Detect which cell encompasses the target text, then output its [X, Y] center coordinate. 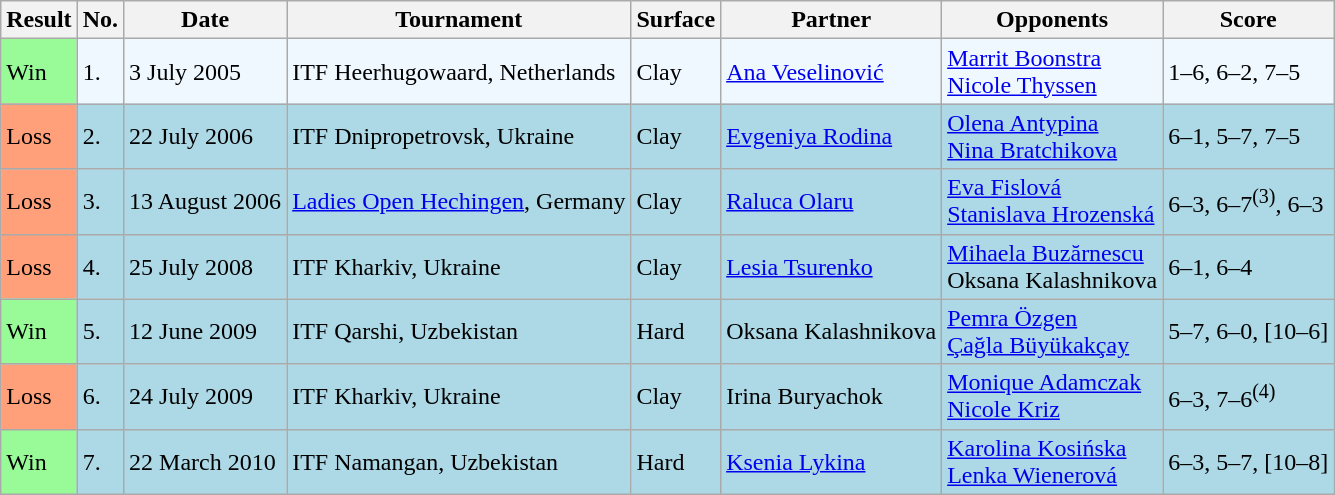
ITF Dnipropetrovsk, Ukraine [459, 136]
5. [100, 332]
1. [100, 72]
6–3, 5–7, [10–8] [1248, 462]
Ana Veselinović [832, 72]
24 July 2009 [206, 396]
Partner [832, 20]
Score [1248, 20]
ITF Namangan, Uzbekistan [459, 462]
Tournament [459, 20]
1–6, 6–2, 7–5 [1248, 72]
22 July 2006 [206, 136]
Karolina Kosińska Lenka Wienerová [1052, 462]
No. [100, 20]
Olena Antypina Nina Bratchikova [1052, 136]
Ksenia Lykina [832, 462]
Lesia Tsurenko [832, 266]
Ladies Open Hechingen, Germany [459, 202]
6. [100, 396]
Mihaela Buzărnescu Oksana Kalashnikova [1052, 266]
3. [100, 202]
Marrit Boonstra Nicole Thyssen [1052, 72]
Result [39, 20]
6–1, 6–4 [1248, 266]
6–3, 6–7(3), 6–3 [1248, 202]
Monique Adamczak Nicole Kriz [1052, 396]
Oksana Kalashnikova [832, 332]
6–1, 5–7, 7–5 [1248, 136]
25 July 2008 [206, 266]
ITF Heerhugowaard, Netherlands [459, 72]
Raluca Olaru [832, 202]
22 March 2010 [206, 462]
2. [100, 136]
ITF Qarshi, Uzbekistan [459, 332]
13 August 2006 [206, 202]
Pemra Özgen Çağla Büyükakçay [1052, 332]
Surface [676, 20]
Opponents [1052, 20]
4. [100, 266]
12 June 2009 [206, 332]
Irina Buryachok [832, 396]
7. [100, 462]
3 July 2005 [206, 72]
Eva Fislová Stanislava Hrozenská [1052, 202]
Date [206, 20]
5–7, 6–0, [10–6] [1248, 332]
6–3, 7–6(4) [1248, 396]
Evgeniya Rodina [832, 136]
